Search for the cell housing the specified text and yield its (X, Y) center coordinate. 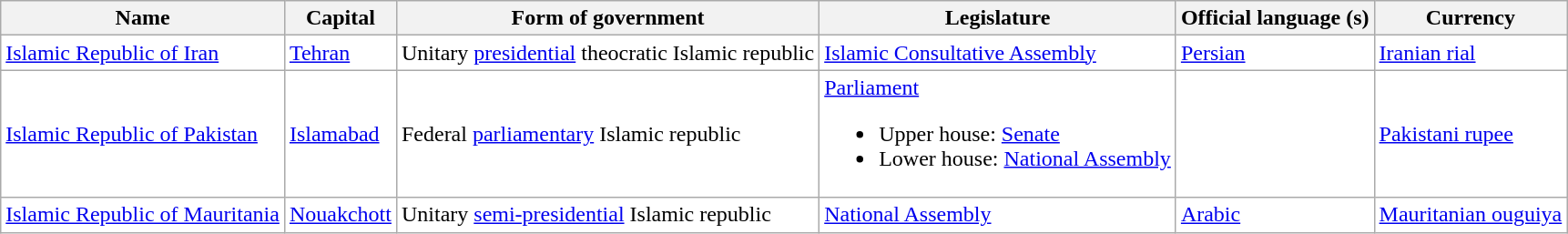
Persian (1275, 53)
Iranian rial (1471, 53)
Federal parliamentary Islamic republic (607, 134)
Unitary semi-presidential Islamic republic (607, 215)
Islamic Republic of Pakistan (143, 134)
Islamic Consultative Assembly (998, 53)
Official language (s) (1275, 18)
National Assembly (998, 215)
Unitary presidential theocratic Islamic republic (607, 53)
ParliamentUpper house: SenateLower house: National Assembly (998, 134)
Islamic Republic of Mauritania (143, 215)
Form of government (607, 18)
Nouakchott (341, 215)
Islamabad (341, 134)
Currency (1471, 18)
Legislature (998, 18)
Pakistani rupee (1471, 134)
Name (143, 18)
Arabic (1275, 215)
Tehran (341, 53)
Mauritanian ouguiya (1471, 215)
Capital (341, 18)
Islamic Republic of Iran (143, 53)
